Find where the given text appears and provide that cell's center as (x, y) coordinate. 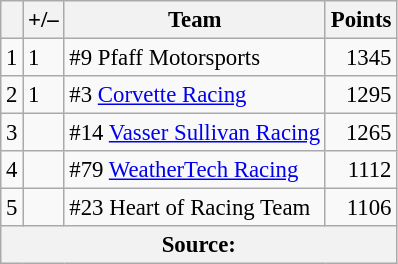
5 (12, 208)
#14 Vasser Sullivan Racing (194, 133)
1112 (360, 170)
+/– (44, 20)
4 (12, 170)
1106 (360, 208)
Source: (199, 245)
1345 (360, 58)
1265 (360, 133)
#3 Corvette Racing (194, 95)
1295 (360, 95)
Points (360, 20)
#9 Pfaff Motorsports (194, 58)
Team (194, 20)
#79 WeatherTech Racing (194, 170)
2 (12, 95)
#23 Heart of Racing Team (194, 208)
3 (12, 133)
